Pinpoint the cell where the given text exists, returning its [x, y] midpoint coordinate. 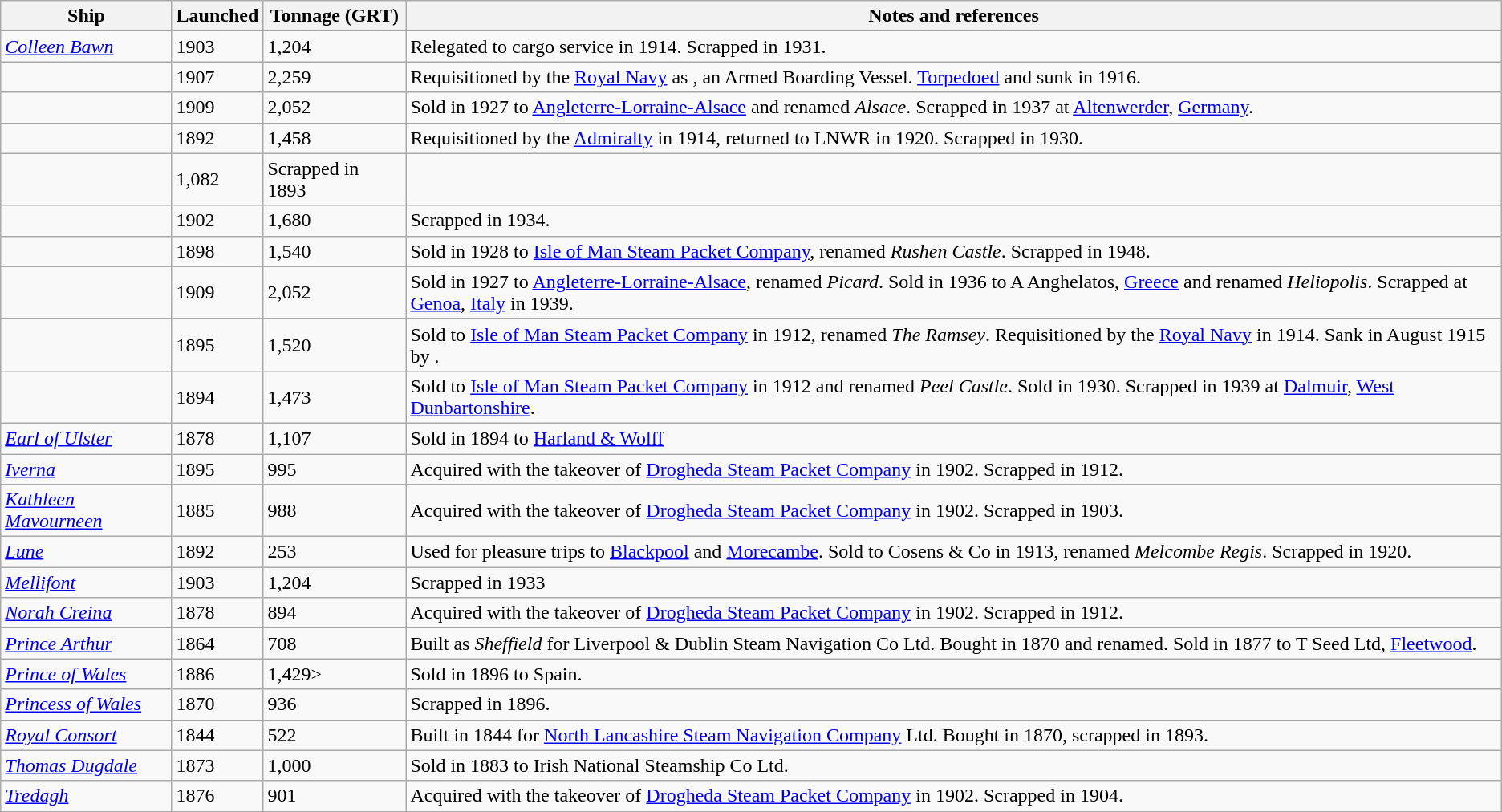
Sold to Isle of Man Steam Packet Company in 1912, renamed The Ramsey. Requisitioned by the Royal Navy in 1914. Sank in August 1915 by . [953, 345]
Acquired with the takeover of Drogheda Steam Packet Company in 1902. Scrapped in 1903. [953, 510]
2,259 [335, 77]
1,429> [335, 674]
901 [335, 796]
Colleen Bawn [87, 47]
Sold in 1894 to Harland & Wolff [953, 438]
Sold in 1896 to Spain. [953, 674]
1873 [217, 765]
Prince of Wales [87, 674]
1844 [217, 735]
Acquired with the takeover of Drogheda Steam Packet Company in 1902. Scrapped in 1904. [953, 796]
995 [335, 469]
1885 [217, 510]
Requisitioned by the Admiralty in 1914, returned to LNWR in 1920. Scrapped in 1930. [953, 138]
Iverna [87, 469]
Kathleen Mavourneen [87, 510]
1876 [217, 796]
Mellifont [87, 583]
Sold in 1883 to Irish National Steamship Co Ltd. [953, 765]
Built as Sheffield for Liverpool & Dublin Steam Navigation Co Ltd. Bought in 1870 and renamed. Sold in 1877 to T Seed Ltd, Fleetwood. [953, 644]
Used for pleasure trips to Blackpool and Morecambe. Sold to Cosens & Co in 1913, renamed Melcombe Regis. Scrapped in 1920. [953, 552]
253 [335, 552]
Launched [217, 16]
Scrapped in 1896. [953, 704]
Scrapped in 1934. [953, 221]
1,520 [335, 345]
Notes and references [953, 16]
1,458 [335, 138]
894 [335, 613]
1898 [217, 251]
1,540 [335, 251]
Norah Creina [87, 613]
Relegated to cargo service in 1914. Scrapped in 1931. [953, 47]
Earl of Ulster [87, 438]
Requisitioned by the Royal Navy as , an Armed Boarding Vessel. Torpedoed and sunk in 1916. [953, 77]
Tredagh [87, 796]
Sold in 1927 to Angleterre-Lorraine-Alsace and renamed Alsace. Scrapped in 1937 at Altenwerder, Germany. [953, 108]
Thomas Dugdale [87, 765]
1864 [217, 644]
Built in 1844 for North Lancashire Steam Navigation Company Ltd. Bought in 1870, scrapped in 1893. [953, 735]
1,680 [335, 221]
Lune [87, 552]
1902 [217, 221]
Sold in 1928 to Isle of Man Steam Packet Company, renamed Rushen Castle. Scrapped in 1948. [953, 251]
1,082 [217, 180]
1886 [217, 674]
936 [335, 704]
Prince Arthur [87, 644]
1,473 [335, 396]
Tonnage (GRT) [335, 16]
708 [335, 644]
Scrapped in 1893 [335, 180]
1,000 [335, 765]
522 [335, 735]
Royal Consort [87, 735]
1870 [217, 704]
1907 [217, 77]
Scrapped in 1933 [953, 583]
Ship [87, 16]
1894 [217, 396]
Princess of Wales [87, 704]
Sold to Isle of Man Steam Packet Company in 1912 and renamed Peel Castle. Sold in 1930. Scrapped in 1939 at Dalmuir, West Dunbartonshire. [953, 396]
988 [335, 510]
1,107 [335, 438]
